Capture the cell that displays the provided text and extract its (x, y) central coordinate. 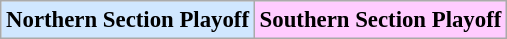
Southern Section Playoff (380, 20)
Northern Section Playoff (128, 20)
